Detect which cell encompasses the target text, then output its [x, y] center coordinate. 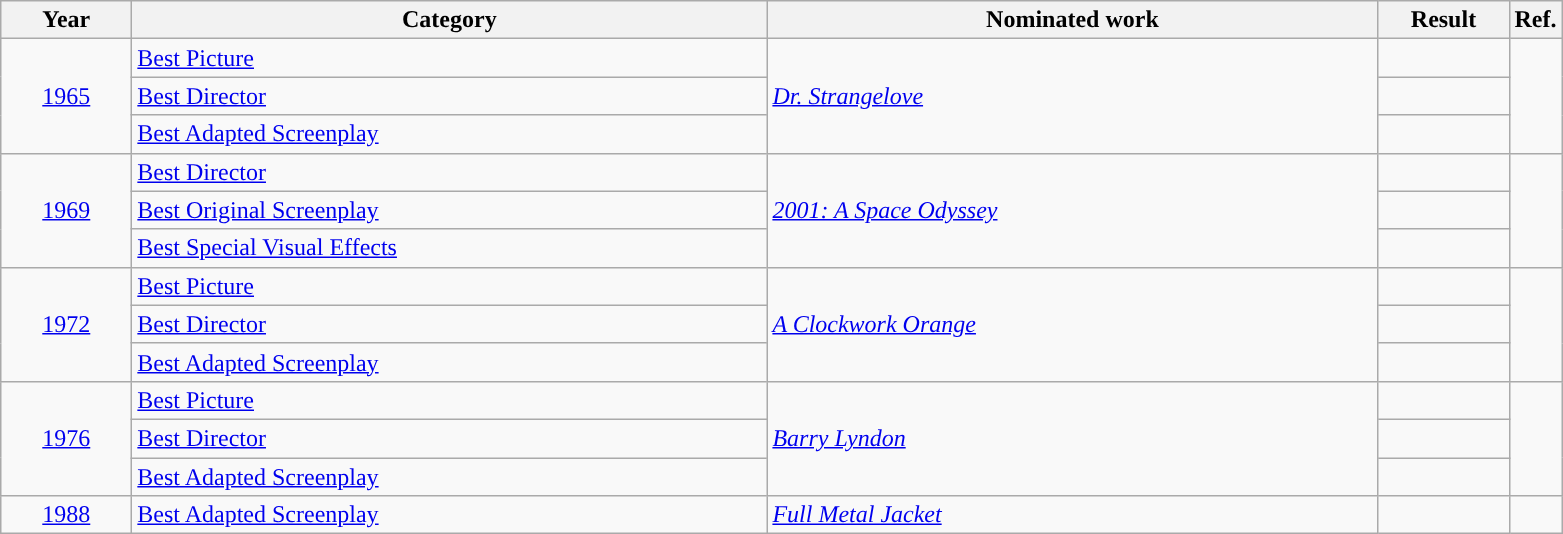
Category [450, 20]
Dr. Strangelove [1072, 96]
1969 [66, 210]
Nominated work [1072, 20]
Best Special Visual Effects [450, 248]
Result [1444, 20]
Full Metal Jacket [1072, 515]
Barry Lyndon [1072, 438]
Year [66, 20]
2001: A Space Odyssey [1072, 210]
A Clockwork Orange [1072, 324]
Best Original Screenplay [450, 210]
1988 [66, 515]
Ref. [1536, 20]
1972 [66, 324]
1976 [66, 438]
1965 [66, 96]
